Detect which cell encompasses the target text, then output its (x, y) center coordinate. 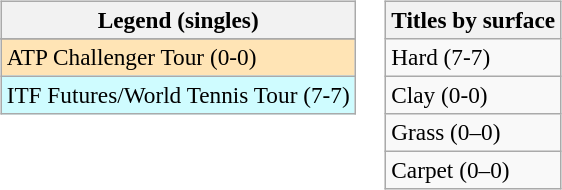
Legend (singles) (178, 20)
Grass (0–0) (474, 133)
Hard (7-7) (474, 57)
ATP Challenger Tour (0-0) (178, 57)
Titles by surface (474, 20)
ITF Futures/World Tennis Tour (7-7) (178, 95)
Clay (0-0) (474, 95)
Carpet (0–0) (474, 171)
